Locate the cell with the specified text and output its (X, Y) center coordinate. 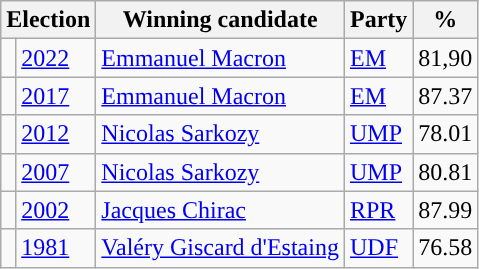
% (446, 20)
1981 (56, 248)
76.58 (446, 248)
2022 (56, 58)
Valéry Giscard d'Estaing (220, 248)
Party (378, 20)
81,90 (446, 58)
78.01 (446, 134)
87.99 (446, 210)
Jacques Chirac (220, 210)
Winning candidate (220, 20)
UDF (378, 248)
2002 (56, 210)
Election (48, 20)
RPR (378, 210)
2012 (56, 134)
2007 (56, 172)
2017 (56, 96)
87.37 (446, 96)
80.81 (446, 172)
